Detect which cell encompasses the target text, then output its (X, Y) center coordinate. 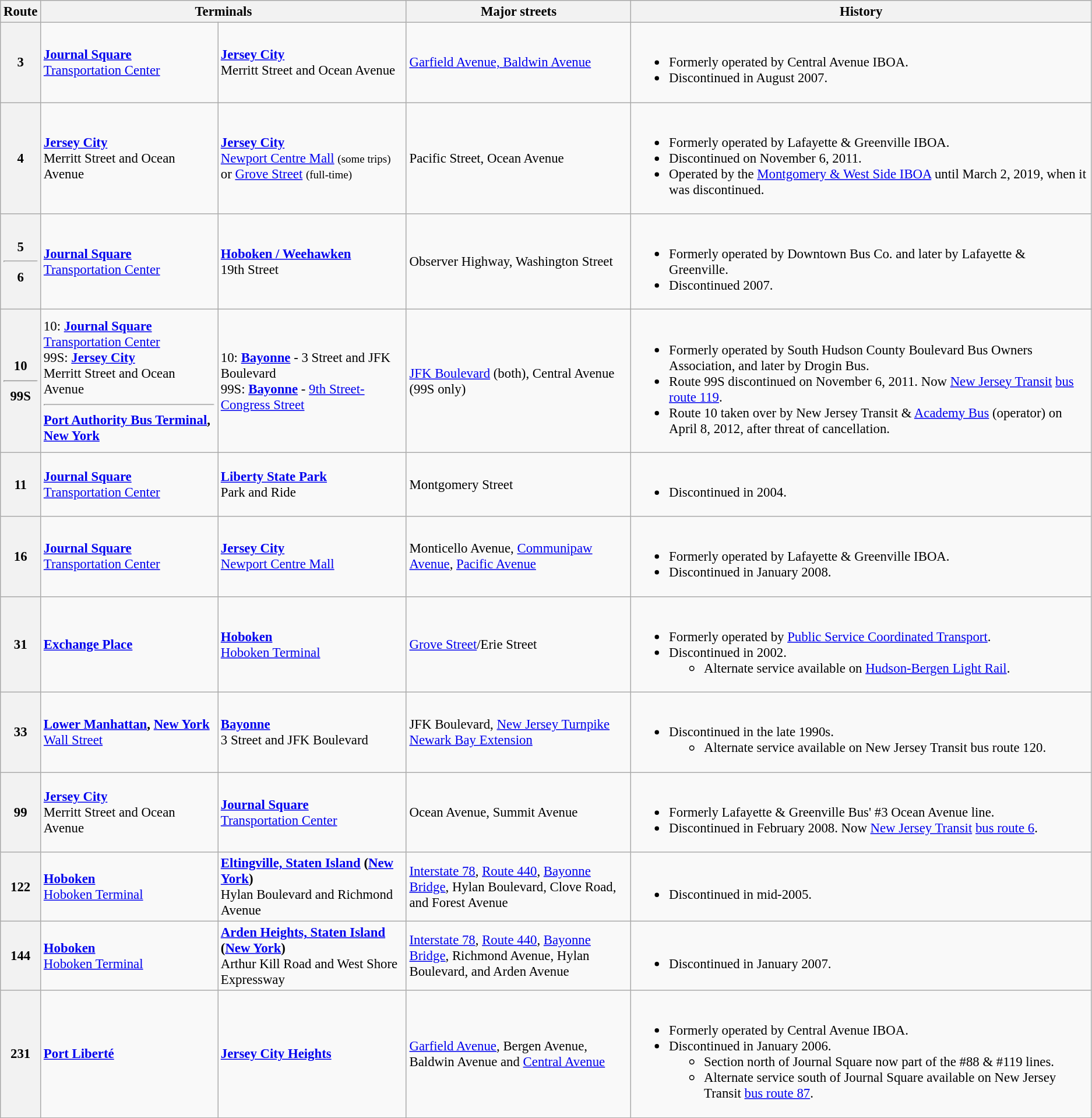
Interstate 78, Route 440, Bayonne Bridge, Richmond Avenue, Hylan Boulevard, and Arden Avenue (519, 956)
Garfield Avenue, Bergen Avenue, Baldwin Avenue and Central Avenue (519, 1054)
144 (21, 956)
Pacific Street, Ocean Avenue (519, 159)
Discontinued in the late 1990s.Alternate service available on New Jersey Transit bus route 120. (861, 732)
10: Bayonne - 3 Street and JFK Boulevard99S: Bayonne - 9th Street-Congress Street (312, 381)
Lower Manhattan, New YorkWall Street (129, 732)
Hoboken / Weehawken19th Street (312, 262)
History (861, 12)
3 (21, 63)
Liberty State ParkPark and Ride (312, 484)
JFK Boulevard (both), Central Avenue (99S only) (519, 381)
Discontinued in mid-2005. (861, 887)
31 (21, 644)
Port Liberté (129, 1054)
Jersey CityNewport Centre Mall (some trips)or Grove Street (full-time) (312, 159)
Monticello Avenue, Communipaw Avenue, Pacific Avenue (519, 556)
Montgomery Street (519, 484)
Arden Heights, Staten Island (New York)Arthur Kill Road and West Shore Expressway (312, 956)
Ocean Avenue, Summit Avenue (519, 813)
11 (21, 484)
Major streets (519, 12)
Interstate 78, Route 440, Bayonne Bridge, Hylan Boulevard, Clove Road, and Forest Avenue (519, 887)
Grove Street/Erie Street (519, 644)
4 (21, 159)
99 (21, 813)
Formerly operated by Downtown Bus Co. and later by Lafayette & Greenville.Discontinued 2007. (861, 262)
Bayonne3 Street and JFK Boulevard (312, 732)
122 (21, 887)
Observer Highway, Washington Street (519, 262)
Formerly operated by Central Avenue IBOA.Discontinued in August 2007. (861, 63)
56 (21, 262)
Jersey City Heights (312, 1054)
Formerly operated by Lafayette & Greenville IBOA.Discontinued in January 2008. (861, 556)
JFK Boulevard, New Jersey Turnpike Newark Bay Extension (519, 732)
Route (21, 12)
Jersey CityNewport Centre Mall (312, 556)
Formerly Lafayette & Greenville Bus' #3 Ocean Avenue line.Discontinued in February 2008. Now New Jersey Transit bus route 6. (861, 813)
Garfield Avenue, Baldwin Avenue (519, 63)
33 (21, 732)
10: Journal Square Transportation Center99S: Jersey CityMerritt Street and Ocean AvenuePort Authority Bus Terminal, New York (129, 381)
231 (21, 1054)
Discontinued in January 2007. (861, 956)
Exchange Place (129, 644)
1099S (21, 381)
Discontinued in 2004. (861, 484)
Eltingville, Staten Island (New York)Hylan Boulevard and Richmond Avenue (312, 887)
16 (21, 556)
Terminals (224, 12)
Formerly operated by Public Service Coordinated Transport.Discontinued in 2002.Alternate service available on Hudson-Bergen Light Rail. (861, 644)
